Output the (X, Y) coordinate of the center of the cell containing the given text.  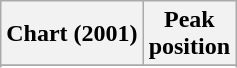
Peakposition (189, 34)
Chart (2001) (72, 34)
